Determine the [x, y] coordinate at the center of the cell enclosing the given text.  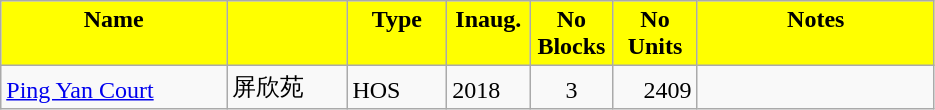
No Units [655, 34]
3 [572, 88]
Type [397, 34]
2018 [488, 88]
No Blocks [572, 34]
HOS [397, 88]
Inaug. [488, 34]
Notes [816, 34]
Ping Yan Court [114, 88]
2409 [655, 88]
Name [114, 34]
屏欣苑 [287, 88]
